Return the [x, y] coordinate for the center point of the cell that contains the specified text.  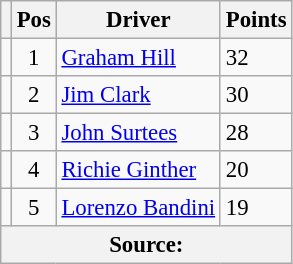
Source: [146, 245]
Richie Ginther [138, 170]
2 [34, 95]
32 [256, 58]
30 [256, 95]
Graham Hill [138, 58]
4 [34, 170]
5 [34, 208]
Lorenzo Bandini [138, 208]
19 [256, 208]
28 [256, 133]
20 [256, 170]
John Surtees [138, 133]
Driver [138, 20]
1 [34, 58]
3 [34, 133]
Jim Clark [138, 95]
Points [256, 20]
Pos [34, 20]
